Identify which cell holds the provided text, then report its (X, Y) central coordinate. 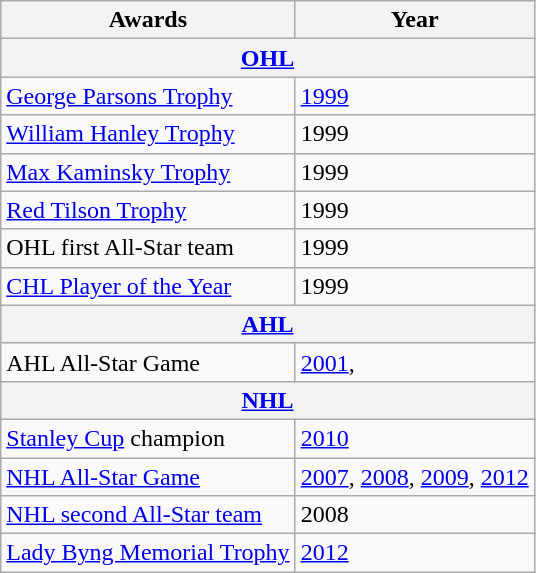
AHL All-Star Game (148, 362)
Stanley Cup champion (148, 438)
William Hanley Trophy (148, 134)
Year (414, 20)
OHL (268, 58)
George Parsons Trophy (148, 96)
OHL first All-Star team (148, 248)
CHL Player of the Year (148, 286)
NHL second All-Star team (148, 515)
2012 (414, 553)
Lady Byng Memorial Trophy (148, 553)
Awards (148, 20)
NHL All-Star Game (148, 477)
2008 (414, 515)
2007, 2008, 2009, 2012 (414, 477)
NHL (268, 400)
Red Tilson Trophy (148, 210)
2010 (414, 438)
Max Kaminsky Trophy (148, 172)
AHL (268, 324)
2001, (414, 362)
